Capture the cell that displays the provided text and extract its [x, y] central coordinate. 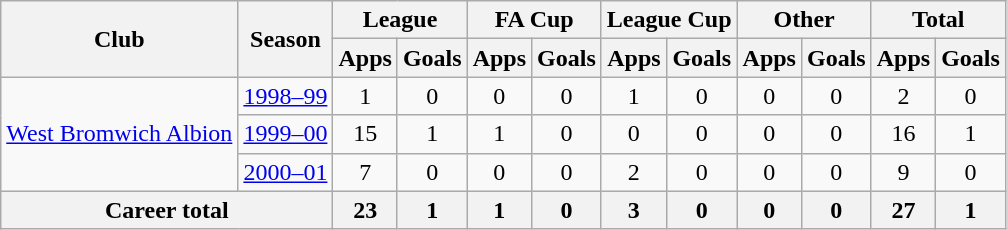
Other [804, 20]
Season [286, 39]
9 [903, 172]
Club [120, 39]
League Cup [669, 20]
1999–00 [286, 134]
23 [365, 210]
7 [365, 172]
League [400, 20]
West Bromwich Albion [120, 134]
3 [634, 210]
Career total [167, 210]
FA Cup [534, 20]
16 [903, 134]
2000–01 [286, 172]
27 [903, 210]
15 [365, 134]
Total [938, 20]
1998–99 [286, 96]
